Provide the (x, y) coordinate of the cell's center where the given text is located.  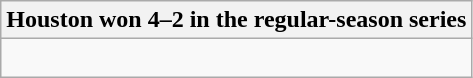
Houston won 4–2 in the regular-season series (236, 20)
